Locate the cell with the specified text and output its (x, y) center coordinate. 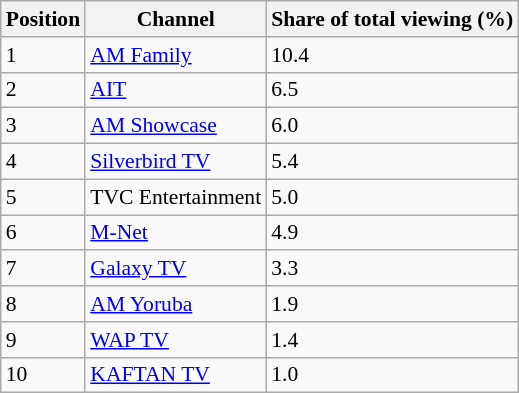
M-Net (176, 233)
3 (43, 126)
Channel (176, 19)
3.3 (392, 269)
WAP TV (176, 340)
Silverbird TV (176, 162)
1 (43, 55)
1.4 (392, 340)
9 (43, 340)
6.0 (392, 126)
TVC Entertainment (176, 197)
AIT (176, 90)
7 (43, 269)
AM Yoruba (176, 304)
Share of total viewing (%) (392, 19)
10 (43, 375)
1.9 (392, 304)
5 (43, 197)
2 (43, 90)
Position (43, 19)
6.5 (392, 90)
5.0 (392, 197)
KAFTAN TV (176, 375)
5.4 (392, 162)
Galaxy TV (176, 269)
AM Showcase (176, 126)
10.4 (392, 55)
6 (43, 233)
8 (43, 304)
AM Family (176, 55)
4 (43, 162)
4.9 (392, 233)
1.0 (392, 375)
